Locate the cell with the specified text and output its (x, y) center coordinate. 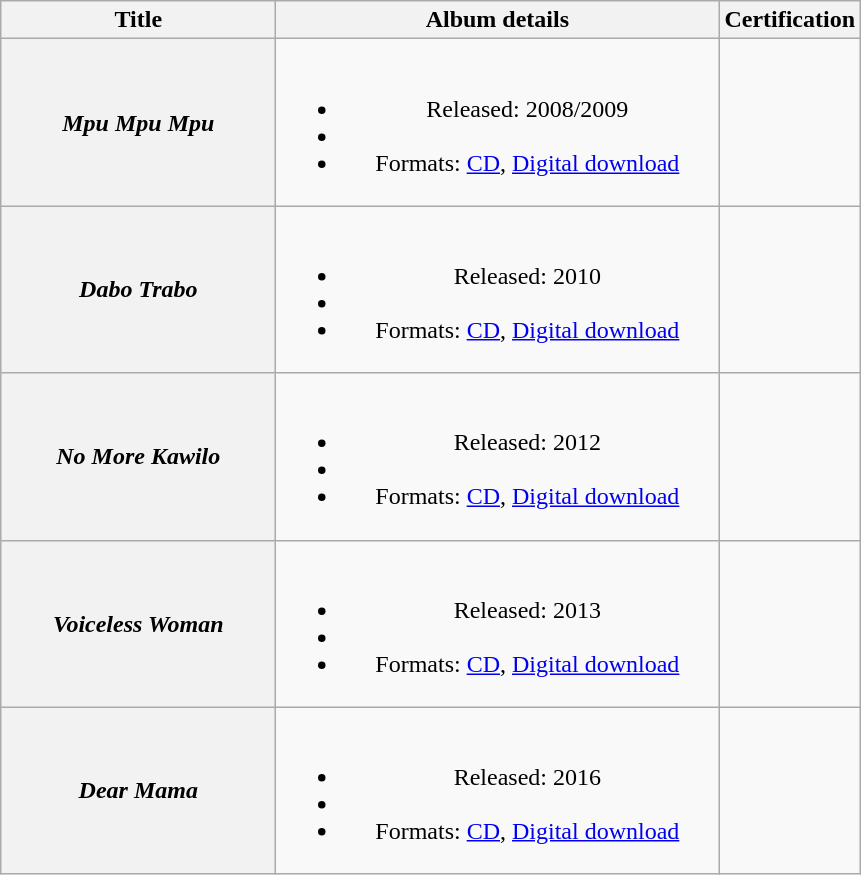
Title (138, 20)
Released: 2016Formats: CD, Digital download (498, 790)
Dabo Trabo (138, 290)
Voiceless Woman (138, 624)
Released: 2012Formats: CD, Digital download (498, 456)
Released: 2013Formats: CD, Digital download (498, 624)
Album details (498, 20)
No More Kawilo (138, 456)
Dear Mama (138, 790)
Mpu Mpu Mpu (138, 122)
Released: 2008/2009Formats: CD, Digital download (498, 122)
Certification (790, 20)
Released: 2010Formats: CD, Digital download (498, 290)
